From the cell containing the given text, extract its center point as (X, Y) coordinate. 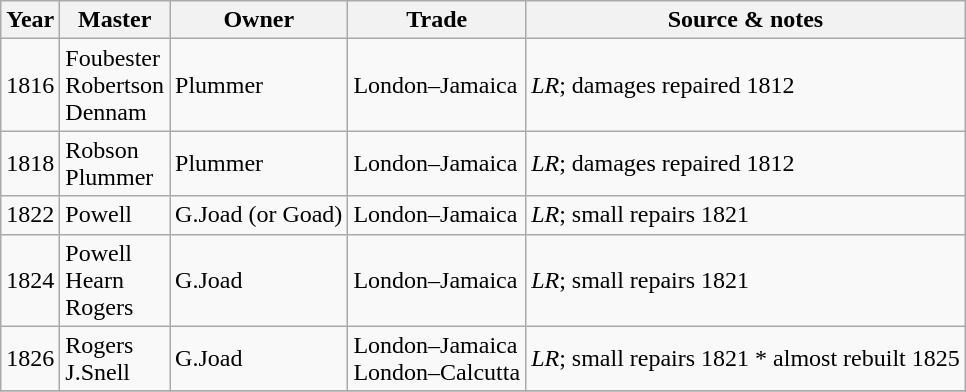
FoubesterRobertsonDennam (115, 85)
1824 (30, 280)
1816 (30, 85)
London–JamaicaLondon–Calcutta (437, 358)
Trade (437, 20)
LR; small repairs 1821 * almost rebuilt 1825 (746, 358)
RobsonPlummer (115, 164)
Powell (115, 215)
PowellHearnRogers (115, 280)
1818 (30, 164)
Source & notes (746, 20)
RogersJ.Snell (115, 358)
Owner (259, 20)
G.Joad (or Goad) (259, 215)
Year (30, 20)
Master (115, 20)
1822 (30, 215)
1826 (30, 358)
